Pinpoint the cell where the given text exists, returning its [x, y] midpoint coordinate. 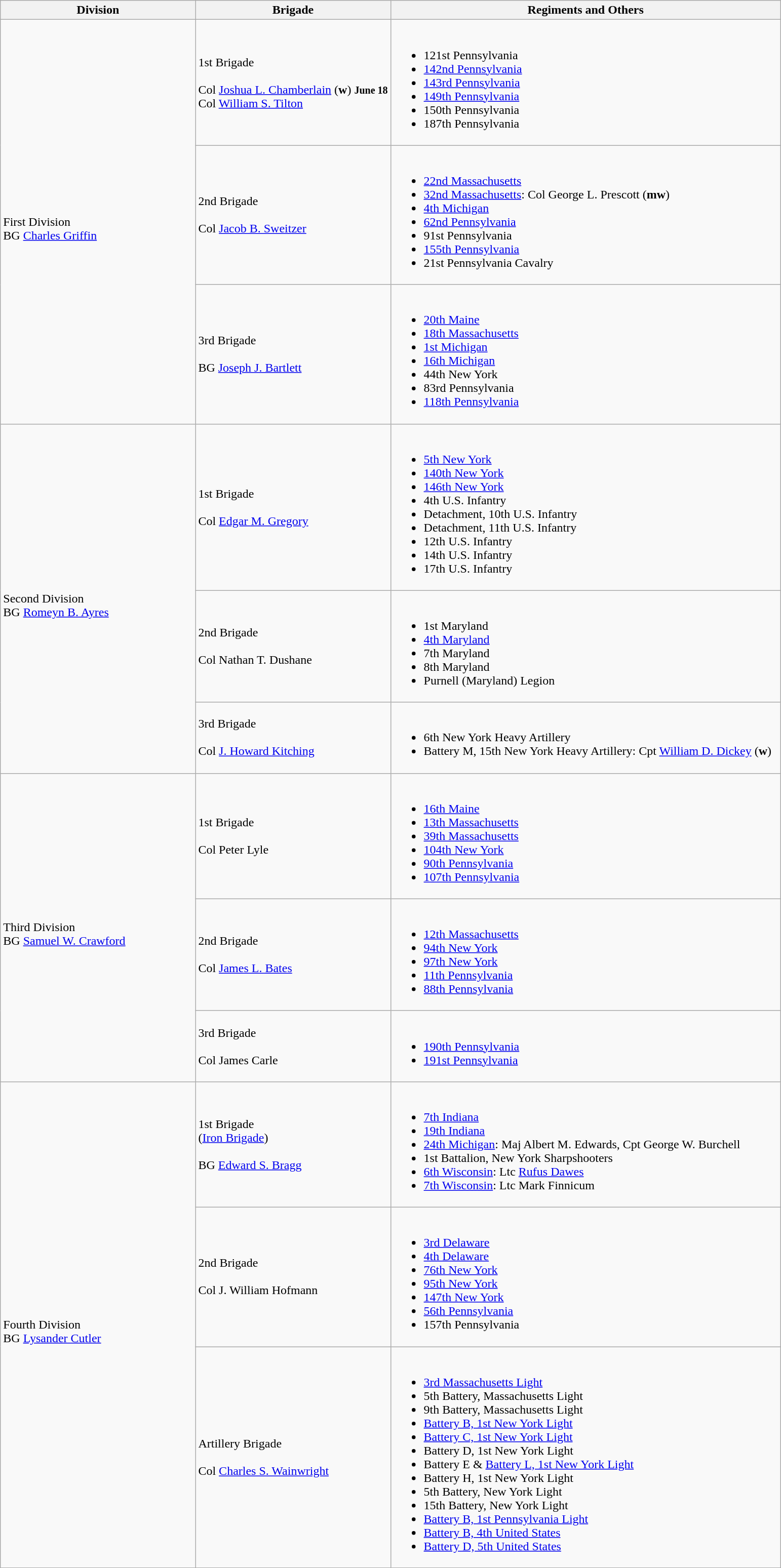
3rd Delaware4th Delaware76th New York95th New York147th New York56th Pennsylvania157th Pennsylvania [585, 1277]
First Division BG Charles Griffin [98, 222]
1st Maryland4th Maryland7th Maryland8th MarylandPurnell (Maryland) Legion [585, 646]
Third Division BG Samuel W. Crawford [98, 928]
1st Brigade Col Peter Lyle [293, 836]
Brigade [293, 10]
3rd Brigade Col James Carle [293, 1046]
2nd Brigade Col Nathan T. Dushane [293, 646]
1st Brigade Col Edgar M. Gregory [293, 507]
Artillery Brigade Col Charles S. Wainwright [293, 1457]
16th Maine13th Massachusetts39th Massachusetts104th New York90th Pennsylvania107th Pennsylvania [585, 836]
1st Brigade Col Joshua L. Chamberlain (w) June 18Col William S. Tilton [293, 83]
3rd Brigade Col J. Howard Kitching [293, 738]
2nd Brigade Col J. William Hofmann [293, 1277]
20th Maine18th Massachusetts1st Michigan16th Michigan44th New York83rd Pennsylvania118th Pennsylvania [585, 354]
121st Pennsylvania142nd Pennsylvania143rd Pennsylvania149th Pennsylvania150th Pennsylvania187th Pennsylvania [585, 83]
Second Division BG Romeyn B. Ayres [98, 598]
2nd Brigade Col James L. Bates [293, 955]
1st Brigade(Iron Brigade) BG Edward S. Bragg [293, 1144]
3rd Brigade BG Joseph J. Bartlett [293, 354]
6th New York Heavy ArtilleryBattery M, 15th New York Heavy Artillery: Cpt William D. Dickey (w) [585, 738]
Regiments and Others [585, 10]
2nd Brigade Col Jacob B. Sweitzer [293, 215]
Fourth Division BG Lysander Cutler [98, 1324]
12th Massachusetts94th New York97th New York11th Pennsylvania88th Pennsylvania [585, 955]
Division [98, 10]
190th Pennsylvania191st Pennsylvania [585, 1046]
